Determine the (X, Y) coordinate at the center of the cell enclosing the given text.  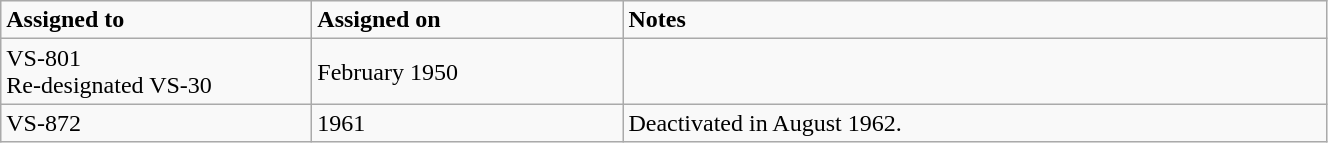
Assigned to (156, 20)
Notes (975, 20)
February 1950 (468, 72)
Assigned on (468, 20)
1961 (468, 123)
Deactivated in August 1962. (975, 123)
VS-872 (156, 123)
VS-801Re-designated VS-30 (156, 72)
